Output the [X, Y] coordinate of the center of the cell containing the given text.  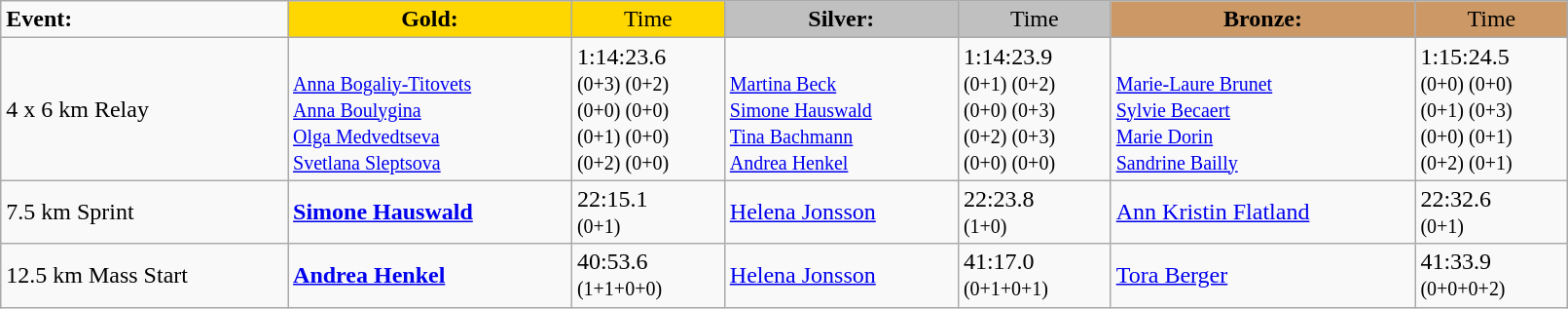
1:14:23.9 (0+1) (0+2)(0+0) (0+3)(0+2) (0+3)(0+0) (0+0) [1034, 109]
22:32.6(0+1) [1491, 212]
7.5 km Sprint [144, 212]
22:15.1(0+1) [648, 212]
Andrea Henkel [430, 275]
40:53.6(1+1+0+0) [648, 275]
22:23.8(1+0) [1034, 212]
Anna Bogaliy-TitovetsAnna BoulyginaOlga MedvedtsevaSvetlana Sleptsova [430, 109]
Silver: [841, 19]
Tora Berger [1263, 275]
41:17.0(0+1+0+1) [1034, 275]
12.5 km Mass Start [144, 275]
4 x 6 km Relay [144, 109]
Ann Kristin Flatland [1263, 212]
Event: [144, 19]
1:15:24.5 (0+0) (0+0)(0+1) (0+3)(0+0) (0+1)(0+2) (0+1) [1491, 109]
Martina BeckSimone HauswaldTina BachmannAndrea Henkel [841, 109]
Bronze: [1263, 19]
Simone Hauswald [430, 212]
Gold: [430, 19]
1:14:23.6(0+3) (0+2)(0+0) (0+0)(0+1) (0+0)(0+2) (0+0) [648, 109]
Marie-Laure BrunetSylvie BecaertMarie DorinSandrine Bailly [1263, 109]
41:33.9(0+0+0+2) [1491, 275]
